For the text-containing cell, return its midpoint in [x, y] coordinate format. 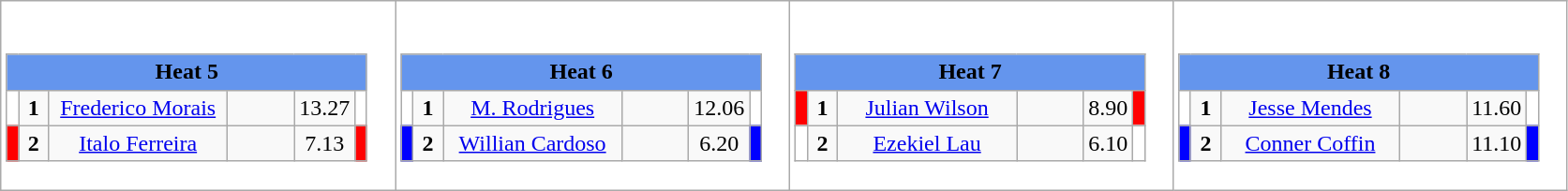
11.60 [1497, 108]
Heat 6 [581, 72]
Willian Cardoso [532, 143]
Heat 5 [187, 72]
12.06 [720, 108]
Conner Coffin [1310, 143]
11.10 [1497, 143]
6.10 [1108, 143]
Heat 6 1 M. Rodrigues 12.06 2 Willian Cardoso 6.20 [592, 95]
6.20 [720, 143]
7.13 [324, 143]
Heat 8 1 Jesse Mendes 11.60 2 Conner Coffin 11.10 [1370, 95]
Ezekiel Lau [928, 143]
8.90 [1108, 108]
M. Rodrigues [532, 108]
Heat 8 [1359, 72]
Jesse Mendes [1310, 108]
Julian Wilson [928, 108]
13.27 [324, 108]
Italo Ferreira [139, 143]
Heat 7 1 Julian Wilson 8.90 2 Ezekiel Lau 6.10 [982, 95]
Heat 5 1 Frederico Morais 13.27 2 Italo Ferreira 7.13 [199, 95]
Heat 7 [970, 72]
Frederico Morais [139, 108]
